Return (X, Y) of the center of cell containing provided text 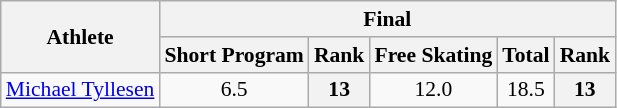
Final (387, 19)
Short Program (234, 55)
Michael Tyllesen (80, 90)
Athlete (80, 36)
6.5 (234, 90)
18.5 (526, 90)
Free Skating (433, 55)
12.0 (433, 90)
Total (526, 55)
